Extract the [X, Y] coordinate from the center of the cell holding the provided text.  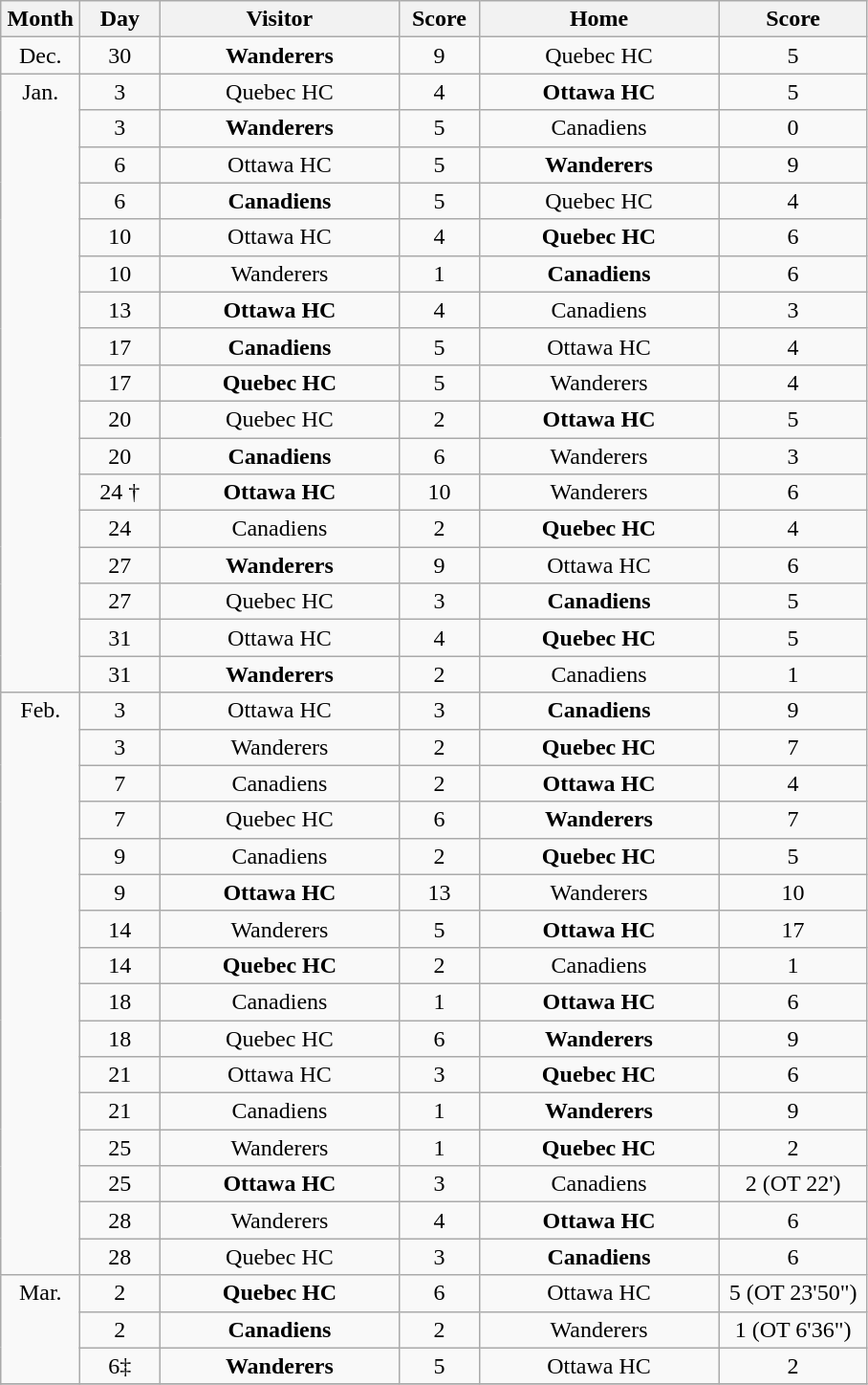
Mar. [40, 1330]
1 (OT 6'36") [793, 1330]
0 [793, 128]
30 [120, 55]
24 [120, 529]
Day [120, 19]
2 (OT 22') [793, 1184]
Visitor [279, 19]
Jan. [40, 383]
Feb. [40, 983]
Month [40, 19]
6‡ [120, 1366]
24 † [120, 493]
Dec. [40, 55]
Home [598, 19]
5 (OT 23'50") [793, 1293]
